Detect which cell encompasses the target text, then output its (x, y) center coordinate. 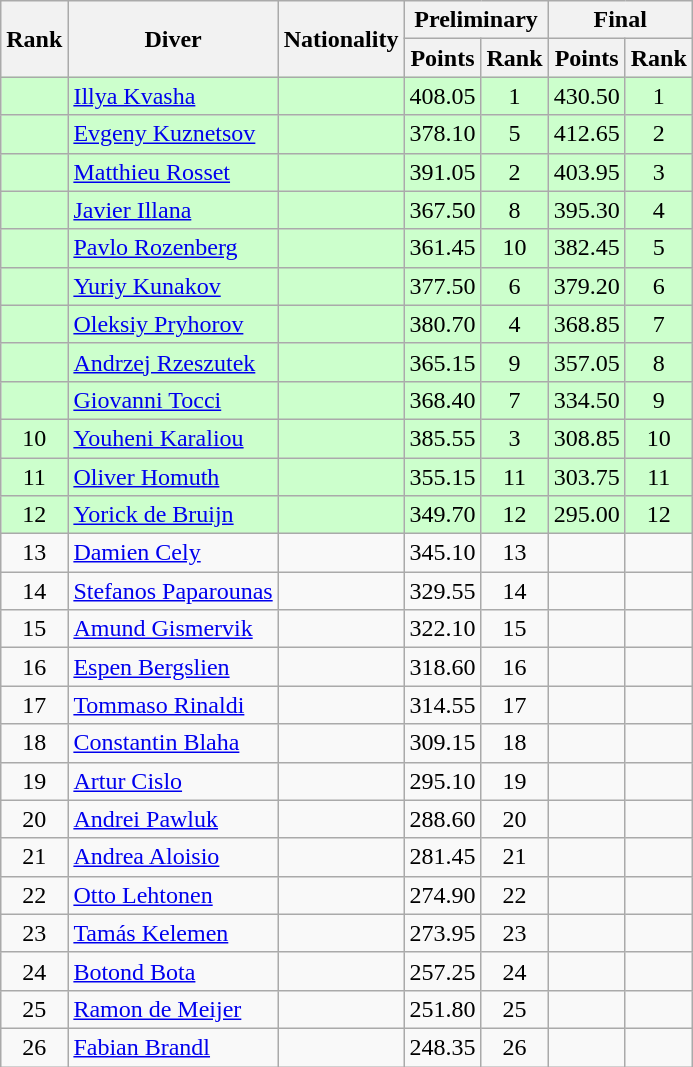
380.70 (442, 324)
430.50 (586, 96)
Oleksiy Pryhorov (173, 324)
Javier Illana (173, 210)
391.05 (442, 172)
Ramon de Meijer (173, 1009)
357.05 (586, 362)
368.85 (586, 324)
Amund Gismervik (173, 629)
Andrei Pawluk (173, 819)
273.95 (442, 933)
Tommaso Rinaldi (173, 705)
365.15 (442, 362)
Giovanni Tocci (173, 400)
295.00 (586, 515)
309.15 (442, 743)
382.45 (586, 248)
Espen Bergslien (173, 667)
Andrea Aloisio (173, 857)
Constantin Blaha (173, 743)
377.50 (442, 286)
248.35 (442, 1047)
Matthieu Rosset (173, 172)
Diver (173, 39)
274.90 (442, 895)
349.70 (442, 515)
361.45 (442, 248)
Illya Kvasha (173, 96)
395.30 (586, 210)
Otto Lehtonen (173, 895)
403.95 (586, 172)
345.10 (442, 553)
257.25 (442, 971)
Artur Cislo (173, 781)
303.75 (586, 477)
Youheni Karaliou (173, 438)
Stefanos Paparounas (173, 591)
379.20 (586, 286)
Andrzej Rzeszutek (173, 362)
Fabian Brandl (173, 1047)
318.60 (442, 667)
281.45 (442, 857)
408.05 (442, 96)
Preliminary (476, 20)
288.60 (442, 819)
Yorick de Bruijn (173, 515)
412.65 (586, 134)
Evgeny Kuznetsov (173, 134)
Pavlo Rozenberg (173, 248)
Yuriy Kunakov (173, 286)
368.40 (442, 400)
Final (620, 20)
322.10 (442, 629)
251.80 (442, 1009)
Damien Cely (173, 553)
314.55 (442, 705)
295.10 (442, 781)
329.55 (442, 591)
355.15 (442, 477)
385.55 (442, 438)
367.50 (442, 210)
308.85 (586, 438)
Nationality (341, 39)
Tamás Kelemen (173, 933)
Botond Bota (173, 971)
Oliver Homuth (173, 477)
378.10 (442, 134)
334.50 (586, 400)
